From the cell containing the given text, extract its center point as (X, Y) coordinate. 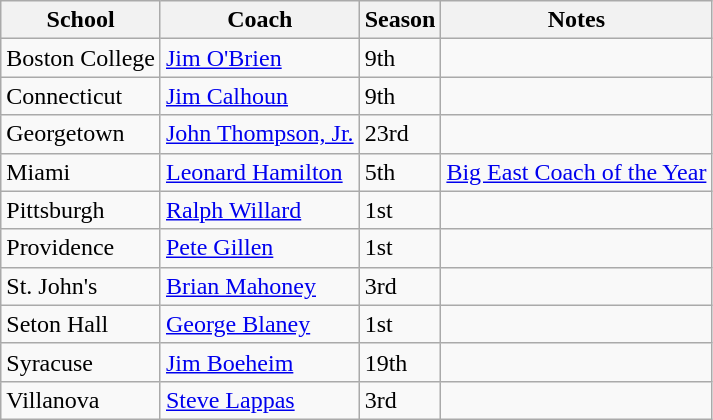
Pete Gillen (260, 248)
Jim O'Brien (260, 58)
School (81, 20)
George Blaney (260, 324)
Georgetown (81, 134)
St. John's (81, 286)
Jim Calhoun (260, 96)
Villanova (81, 400)
Connecticut (81, 96)
Season (400, 20)
Brian Mahoney (260, 286)
Leonard Hamilton (260, 172)
Miami (81, 172)
Providence (81, 248)
John Thompson, Jr. (260, 134)
Steve Lappas (260, 400)
5th (400, 172)
Pittsburgh (81, 210)
Ralph Willard (260, 210)
Big East Coach of the Year (576, 172)
23rd (400, 134)
Coach (260, 20)
Jim Boeheim (260, 362)
Seton Hall (81, 324)
Boston College (81, 58)
Notes (576, 20)
Syracuse (81, 362)
19th (400, 362)
